Capture the cell that displays the provided text and extract its [X, Y] central coordinate. 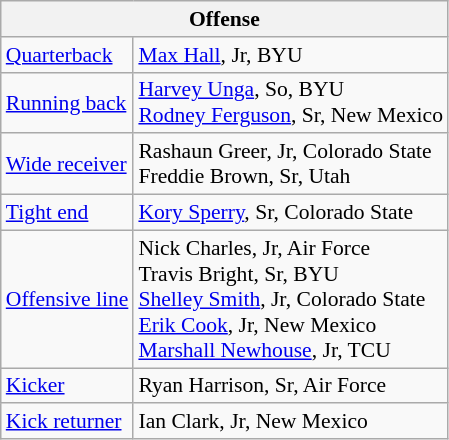
Kicker [68, 386]
Max Hall, Jr, BYU [290, 55]
Offensive line [68, 299]
Kick returner [68, 422]
Wide receiver [68, 164]
Ian Clark, Jr, New Mexico [290, 422]
Tight end [68, 213]
Harvey Unga, So, BYURodney Ferguson, Sr, New Mexico [290, 102]
Kory Sperry, Sr, Colorado State [290, 213]
Quarterback [68, 55]
Rashaun Greer, Jr, Colorado StateFreddie Brown, Sr, Utah [290, 164]
Offense [224, 19]
Nick Charles, Jr, Air ForceTravis Bright, Sr, BYUShelley Smith, Jr, Colorado StateErik Cook, Jr, New MexicoMarshall Newhouse, Jr, TCU [290, 299]
Ryan Harrison, Sr, Air Force [290, 386]
Running back [68, 102]
